From the cell containing the given text, extract its center point as [X, Y] coordinate. 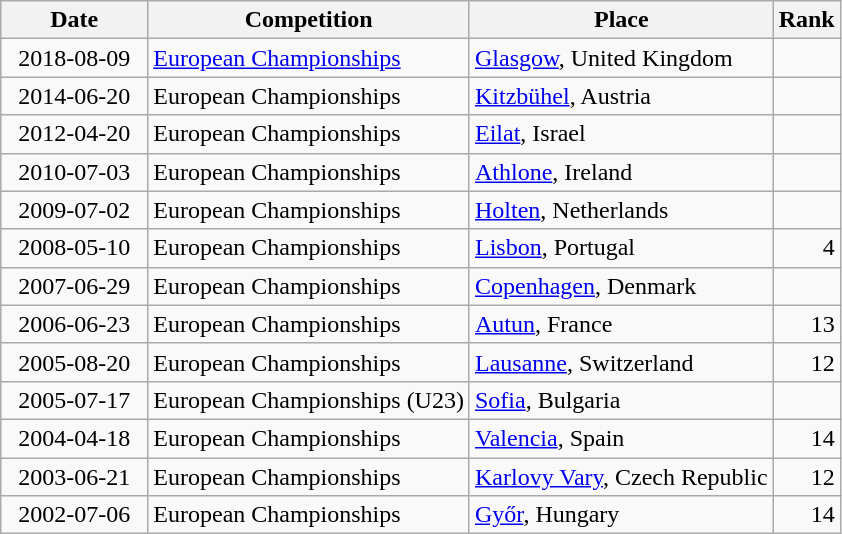
Valencia, Spain [621, 438]
Date [74, 20]
Karlovy Vary, Czech Republic [621, 477]
Glasgow, United Kingdom [621, 58]
2014-06-20 [74, 96]
4 [806, 248]
2018-08-09 [74, 58]
2005-07-17 [74, 400]
2009-07-02 [74, 210]
Lisbon, Portugal [621, 248]
2008-05-10 [74, 248]
2006-06-23 [74, 324]
Copenhagen, Denmark [621, 286]
Rank [806, 20]
Győr, Hungary [621, 515]
Eilat, Israel [621, 134]
Place [621, 20]
Competition [309, 20]
13 [806, 324]
Holten, Netherlands [621, 210]
2002-07-06 [74, 515]
Autun, France [621, 324]
2003-06-21 [74, 477]
Lausanne, Switzerland [621, 362]
2007-06-29 [74, 286]
European Championships (U23) [309, 400]
2005-08-20 [74, 362]
2010-07-03 [74, 172]
2004-04-18 [74, 438]
Sofia, Bulgaria [621, 400]
Kitzbühel, Austria [621, 96]
2012-04-20 [74, 134]
Athlone, Ireland [621, 172]
